Pinpoint the cell where the given text exists, returning its (X, Y) midpoint coordinate. 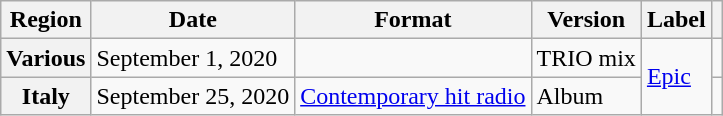
Date (193, 20)
Epic (676, 77)
Format (413, 20)
Album (586, 96)
Region (46, 20)
Italy (46, 96)
Version (586, 20)
Contemporary hit radio (413, 96)
September 25, 2020 (193, 96)
Various (46, 58)
Label (676, 20)
September 1, 2020 (193, 58)
TRIO mix (586, 58)
